Return [X, Y] of the center of cell containing provided text 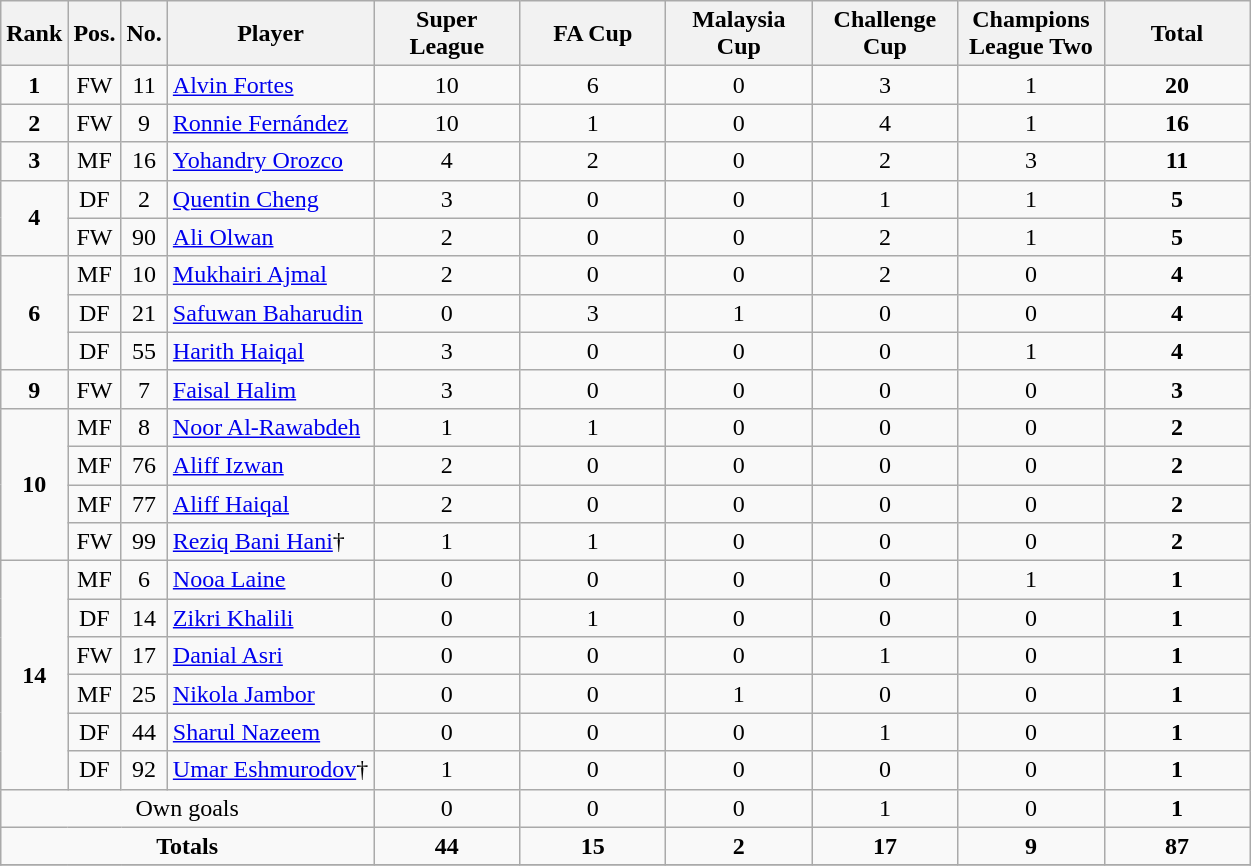
Super League [447, 34]
Aliff Izwan [270, 465]
Rank [34, 34]
25 [144, 694]
Champions League Two [1031, 34]
Harith Haiqal [270, 351]
20 [1177, 85]
Zikri Khalili [270, 618]
99 [144, 542]
Alvin Fortes [270, 85]
Nooa Laine [270, 580]
Reziq Bani Hani† [270, 542]
Aliff Haiqal [270, 503]
Noor Al-Rawabdeh [270, 427]
Faisal Halim [270, 389]
7 [144, 389]
FA Cup [593, 34]
Nikola Jambor [270, 694]
Danial Asri [270, 656]
Sharul Nazeem [270, 732]
Ronnie Fernández [270, 123]
Mukhairi Ajmal [270, 275]
Malaysia Cup [739, 34]
Umar Eshmurodov† [270, 770]
87 [1177, 846]
Safuwan Baharudin [270, 313]
Total [1177, 34]
92 [144, 770]
No. [144, 34]
Yohandry Orozco [270, 161]
77 [144, 503]
21 [144, 313]
8 [144, 427]
76 [144, 465]
Quentin Cheng [270, 199]
Ali Olwan [270, 237]
Totals [188, 846]
Player [270, 34]
Challenge Cup [885, 34]
Pos. [94, 34]
55 [144, 351]
90 [144, 237]
Own goals [188, 808]
15 [593, 846]
